Search for the cell housing the specified text and yield its (X, Y) center coordinate. 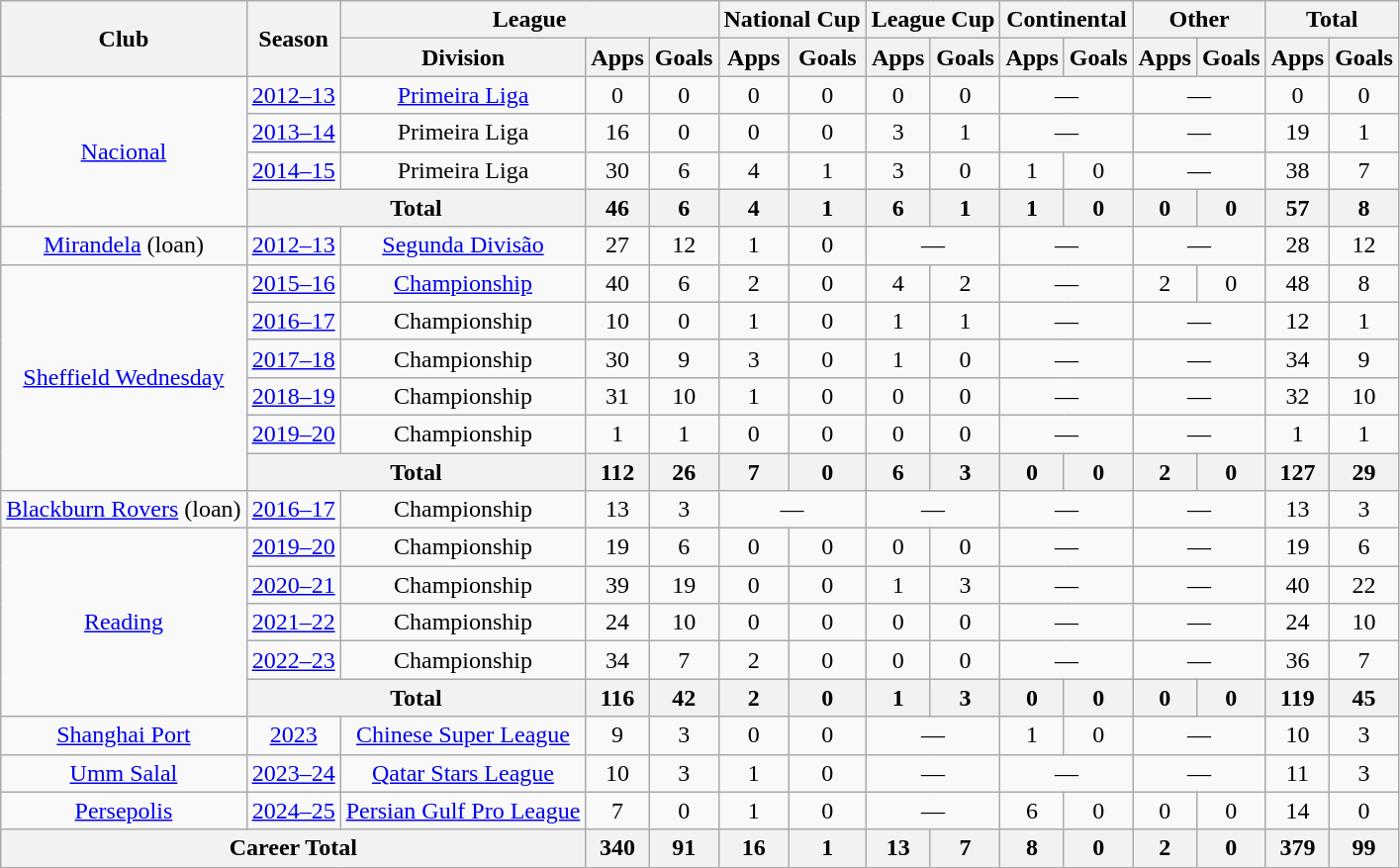
Sheffield Wednesday (124, 377)
Reading (124, 623)
Continental (1067, 20)
57 (1297, 208)
2015–16 (293, 283)
36 (1297, 660)
2020–21 (293, 585)
32 (1297, 396)
340 (617, 848)
2018–19 (293, 396)
Umm Salal (124, 773)
Persian Gulf Pro League (463, 811)
26 (684, 472)
27 (617, 245)
2013–14 (293, 133)
2017–18 (293, 358)
2021–22 (293, 623)
League (529, 20)
National Cup (792, 20)
Chinese Super League (463, 735)
2024–25 (293, 811)
38 (1297, 170)
11 (1297, 773)
Other (1199, 20)
Qatar Stars League (463, 773)
22 (1364, 585)
31 (617, 396)
39 (617, 585)
Shanghai Port (124, 735)
League Cup (933, 20)
379 (1297, 848)
2022–23 (293, 660)
91 (684, 848)
2023–24 (293, 773)
Club (124, 39)
46 (617, 208)
48 (1297, 283)
14 (1297, 811)
Mirandela (loan) (124, 245)
2023 (293, 735)
Season (293, 39)
Persepolis (124, 811)
Division (463, 57)
28 (1297, 245)
119 (1297, 698)
99 (1364, 848)
42 (684, 698)
45 (1364, 698)
Blackburn Rovers (loan) (124, 510)
2014–15 (293, 170)
Nacional (124, 151)
116 (617, 698)
29 (1364, 472)
Career Total (293, 848)
127 (1297, 472)
Segunda Divisão (463, 245)
112 (617, 472)
